Pinpoint the cell where the given text exists, returning its (x, y) midpoint coordinate. 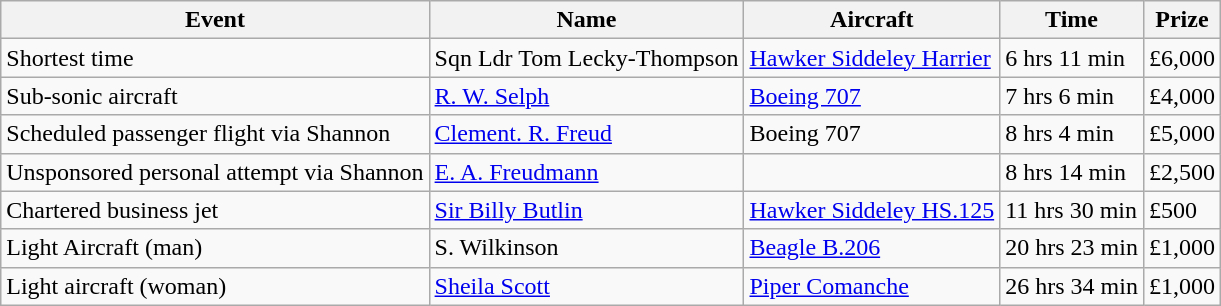
20 hrs 23 min (1072, 248)
Scheduled passenger flight via Shannon (215, 134)
Light aircraft (woman) (215, 286)
Beagle B.206 (872, 248)
Aircraft (872, 20)
Sqn Ldr Tom Lecky-Thompson (586, 58)
Prize (1182, 20)
7 hrs 6 min (1072, 96)
Unsponsored personal attempt via Shannon (215, 172)
26 hrs 34 min (1072, 286)
R. W. Selph (586, 96)
Name (586, 20)
S. Wilkinson (586, 248)
£4,000 (1182, 96)
11 hrs 30 min (1072, 210)
£2,500 (1182, 172)
6 hrs 11 min (1072, 58)
Light Aircraft (man) (215, 248)
Time (1072, 20)
£500 (1182, 210)
8 hrs 4 min (1072, 134)
Sir Billy Butlin (586, 210)
Event (215, 20)
£5,000 (1182, 134)
Hawker Siddeley HS.125 (872, 210)
Hawker Siddeley Harrier (872, 58)
E. A. Freudmann (586, 172)
Sub-sonic aircraft (215, 96)
Sheila Scott (586, 286)
Chartered business jet (215, 210)
Clement. R. Freud (586, 134)
8 hrs 14 min (1072, 172)
Piper Comanche (872, 286)
£6,000 (1182, 58)
Shortest time (215, 58)
